From the cell containing the given text, extract its center point as [x, y] coordinate. 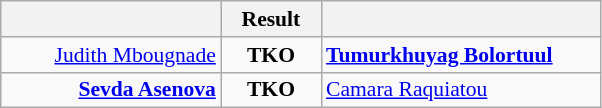
Tumurkhuyag Bolortuul [461, 55]
Sevda Asenova [111, 90]
Camara Raquiatou [461, 90]
Result [271, 19]
Judith Mbougnade [111, 55]
